Detect which cell encompasses the target text, then output its [X, Y] center coordinate. 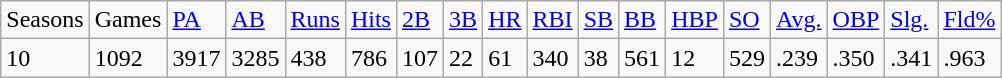
.963 [970, 58]
SB [598, 20]
529 [746, 58]
340 [552, 58]
Hits [370, 20]
BB [642, 20]
Games [128, 20]
438 [315, 58]
561 [642, 58]
Avg. [798, 20]
.350 [856, 58]
HBP [695, 20]
.239 [798, 58]
AB [256, 20]
Fld% [970, 20]
3285 [256, 58]
Slg. [912, 20]
Runs [315, 20]
2B [420, 20]
3B [464, 20]
786 [370, 58]
HR [505, 20]
1092 [128, 58]
61 [505, 58]
PA [196, 20]
38 [598, 58]
OBP [856, 20]
.341 [912, 58]
Seasons [45, 20]
22 [464, 58]
10 [45, 58]
107 [420, 58]
SO [746, 20]
RBI [552, 20]
12 [695, 58]
3917 [196, 58]
